Extract the [x, y] coordinate from the center of the cell holding the provided text.  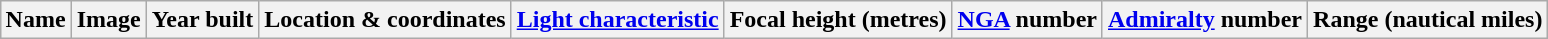
NGA number [1027, 20]
Year built [202, 20]
Name [36, 20]
Image [108, 20]
Light characteristic [618, 20]
Admiralty number [1204, 20]
Location & coordinates [385, 20]
Focal height (metres) [838, 20]
Range (nautical miles) [1428, 20]
